Identify which cell holds the provided text, then report its [X, Y] central coordinate. 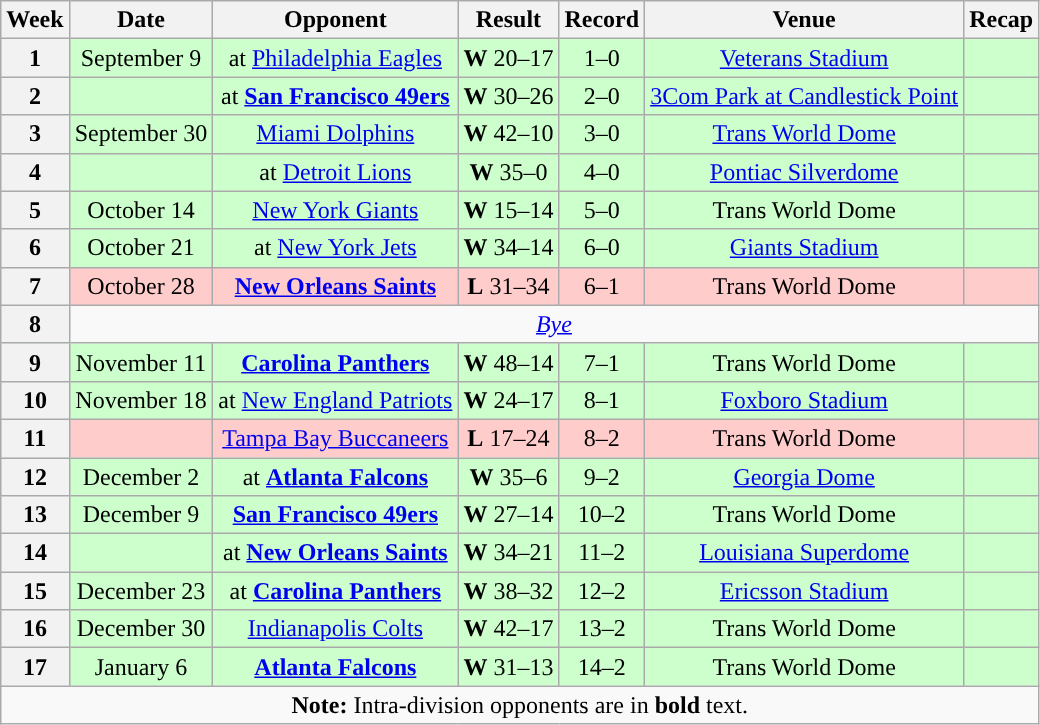
December 2 [141, 477]
8–2 [602, 438]
L 31–34 [508, 286]
W 34–21 [508, 553]
Giants Stadium [804, 248]
2–0 [602, 96]
January 6 [141, 667]
W 42–10 [508, 134]
Georgia Dome [804, 477]
12–2 [602, 591]
September 9 [141, 58]
7 [35, 286]
at Philadelphia Eagles [336, 58]
Miami Dolphins [336, 134]
W 34–14 [508, 248]
6–1 [602, 286]
at New York Jets [336, 248]
November 18 [141, 400]
New Orleans Saints [336, 286]
10 [35, 400]
W 48–14 [508, 362]
W 38–32 [508, 591]
November 11 [141, 362]
9–2 [602, 477]
4–0 [602, 172]
1–0 [602, 58]
New York Giants [336, 210]
October 21 [141, 248]
Date [141, 20]
5–0 [602, 210]
W 20–17 [508, 58]
9 [35, 362]
W 35–0 [508, 172]
11–2 [602, 553]
Bye [554, 324]
Carolina Panthers [336, 362]
Note: Intra-division opponents are in bold text. [520, 705]
13–2 [602, 629]
15 [35, 591]
at San Francisco 49ers [336, 96]
W 15–14 [508, 210]
L 17–24 [508, 438]
September 30 [141, 134]
Veterans Stadium [804, 58]
10–2 [602, 515]
Week [35, 20]
Recap [1002, 20]
Venue [804, 20]
6 [35, 248]
4 [35, 172]
December 9 [141, 515]
Atlanta Falcons [336, 667]
W 30–26 [508, 96]
Ericsson Stadium [804, 591]
December 30 [141, 629]
17 [35, 667]
16 [35, 629]
at New England Patriots [336, 400]
October 28 [141, 286]
December 23 [141, 591]
W 35–6 [508, 477]
at Atlanta Falcons [336, 477]
Louisiana Superdome [804, 553]
3 [35, 134]
12 [35, 477]
14–2 [602, 667]
Tampa Bay Buccaneers [336, 438]
W 42–17 [508, 629]
at Detroit Lions [336, 172]
October 14 [141, 210]
Foxboro Stadium [804, 400]
Record [602, 20]
13 [35, 515]
8 [35, 324]
3Com Park at Candlestick Point [804, 96]
at Carolina Panthers [336, 591]
14 [35, 553]
3–0 [602, 134]
at New Orleans Saints [336, 553]
11 [35, 438]
8–1 [602, 400]
6–0 [602, 248]
5 [35, 210]
W 27–14 [508, 515]
7–1 [602, 362]
W 24–17 [508, 400]
Result [508, 20]
Pontiac Silverdome [804, 172]
San Francisco 49ers [336, 515]
2 [35, 96]
Opponent [336, 20]
Indianapolis Colts [336, 629]
W 31–13 [508, 667]
1 [35, 58]
